Return (x, y) of the center of cell containing provided text 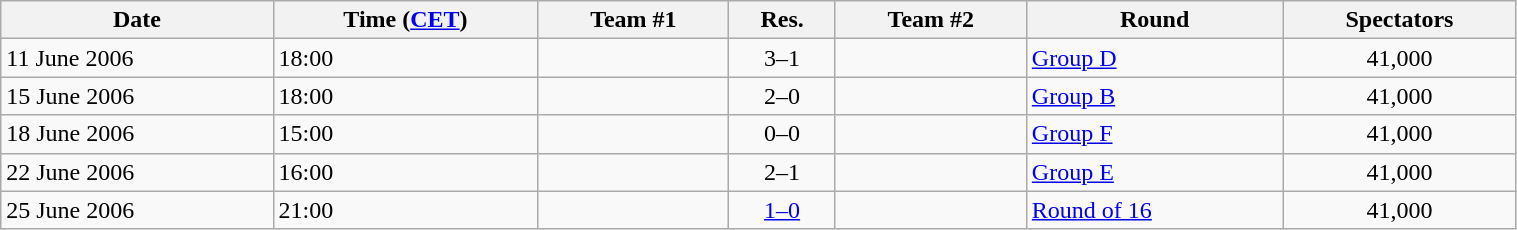
3–1 (782, 58)
2–1 (782, 172)
2–0 (782, 96)
22 June 2006 (137, 172)
16:00 (406, 172)
15 June 2006 (137, 96)
1–0 (782, 210)
Date (137, 20)
25 June 2006 (137, 210)
11 June 2006 (137, 58)
Group F (1154, 134)
18 June 2006 (137, 134)
Group B (1154, 96)
Group E (1154, 172)
Round of 16 (1154, 210)
Team #1 (634, 20)
Spectators (1400, 20)
15:00 (406, 134)
0–0 (782, 134)
Time (CET) (406, 20)
Res. (782, 20)
Group D (1154, 58)
21:00 (406, 210)
Round (1154, 20)
Team #2 (930, 20)
